From the cell containing the given text, extract its center point as (X, Y) coordinate. 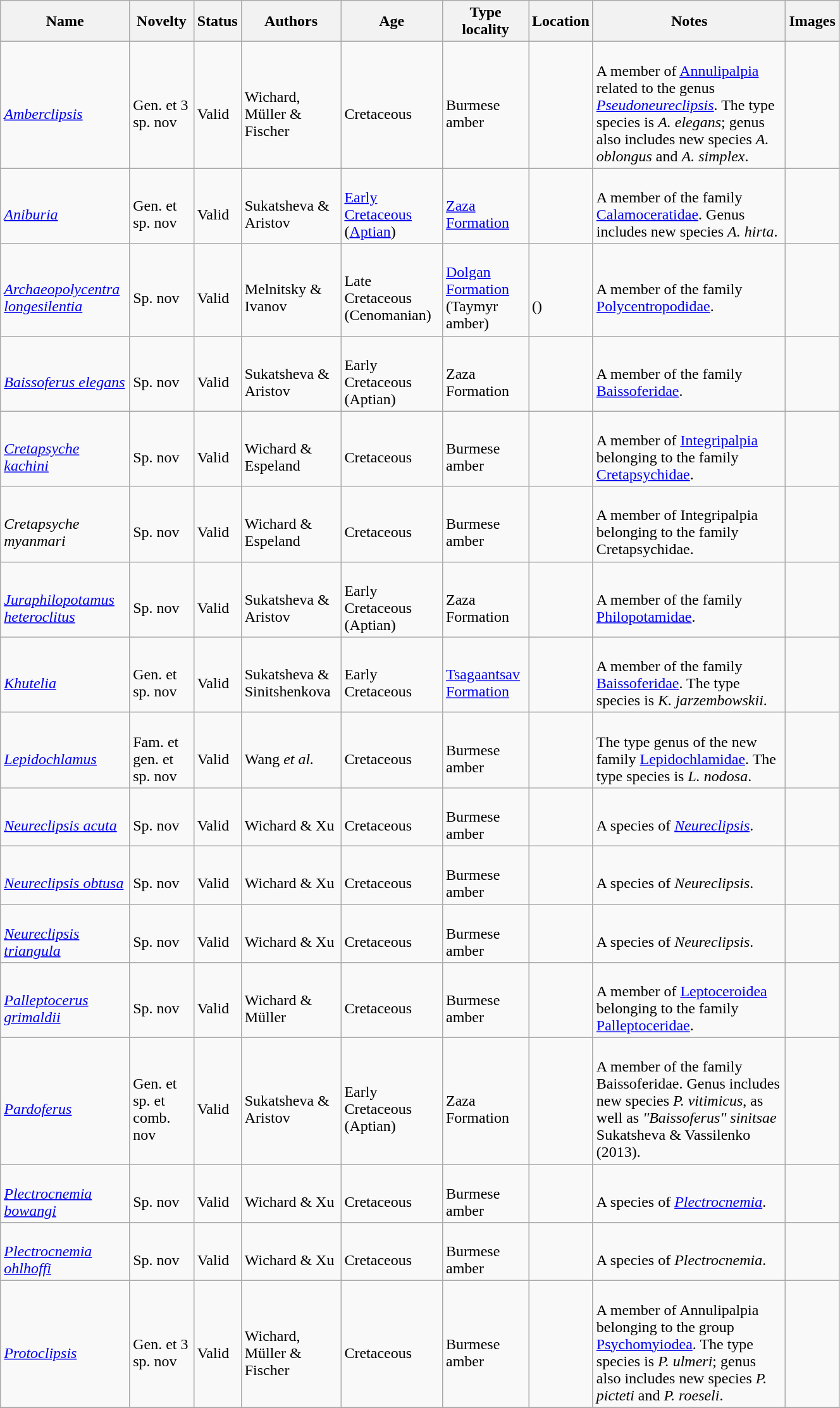
A member of the family Polycentropodidae. (689, 290)
A member of the family Baissoferidae. Genus includes new species P. vitimicus, as well as "Baissoferus" sinitsae Sukatsheva & Vassilenko (2013). (689, 1101)
Khutelia (65, 674)
Type locality (485, 22)
Status (218, 22)
Aniburia (65, 206)
Age (392, 22)
Pardoferus (65, 1101)
Juraphilopotamus heteroclitus (65, 600)
Cretapsyche kachini (65, 449)
Fam. et gen. et sp. nov (162, 750)
Gen. et sp. et comb. nov (162, 1101)
Dolgan Formation(Taymyr amber) (485, 290)
Plectrocnemia ohlhoffi (65, 1252)
Palleptocerus grimaldii (65, 1001)
A member of the family Baissoferidae. (689, 373)
Late Cretaceous (Cenomanian) (392, 290)
Location (561, 22)
() (561, 290)
Archaeopolycentra longesilentia (65, 290)
Plectrocnemia bowangi (65, 1194)
A member of the family Philopotamidae. (689, 600)
Notes (689, 22)
Novelty (162, 22)
Melnitsky & Ivanov (291, 290)
Protoclipsis (65, 1344)
Images (812, 22)
Tsagaantsav Formation (485, 674)
Amberclipsis (65, 105)
Name (65, 22)
Early Cretaceous (392, 674)
A member of Leptoceroidea belonging to the family Palleptoceridae. (689, 1001)
Neureclipsis acuta (65, 817)
Authors (291, 22)
Sukatsheva & Sinitshenkova (291, 674)
Wang et al. (291, 750)
Baissoferus elegans (65, 373)
Lepidochlamus (65, 750)
The type genus of the new family Lepidochlamidae. The type species is L. nodosa. (689, 750)
Neureclipsis triangula (65, 934)
A member of the family Calamoceratidae. Genus includes new species A. hirta. (689, 206)
Neureclipsis obtusa (65, 875)
A member of the family Baissoferidae. The type species is K. jarzembowskii. (689, 674)
Cretapsyche myanmari (65, 524)
Wichard & Müller (291, 1001)
